Return the [x, y] coordinate for the center point of the cell that contains the specified text.  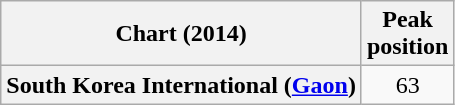
63 [407, 85]
Peakposition [407, 34]
South Korea International (Gaon) [182, 85]
Chart (2014) [182, 34]
